Extract the [X, Y] coordinate from the center of the cell holding the provided text.  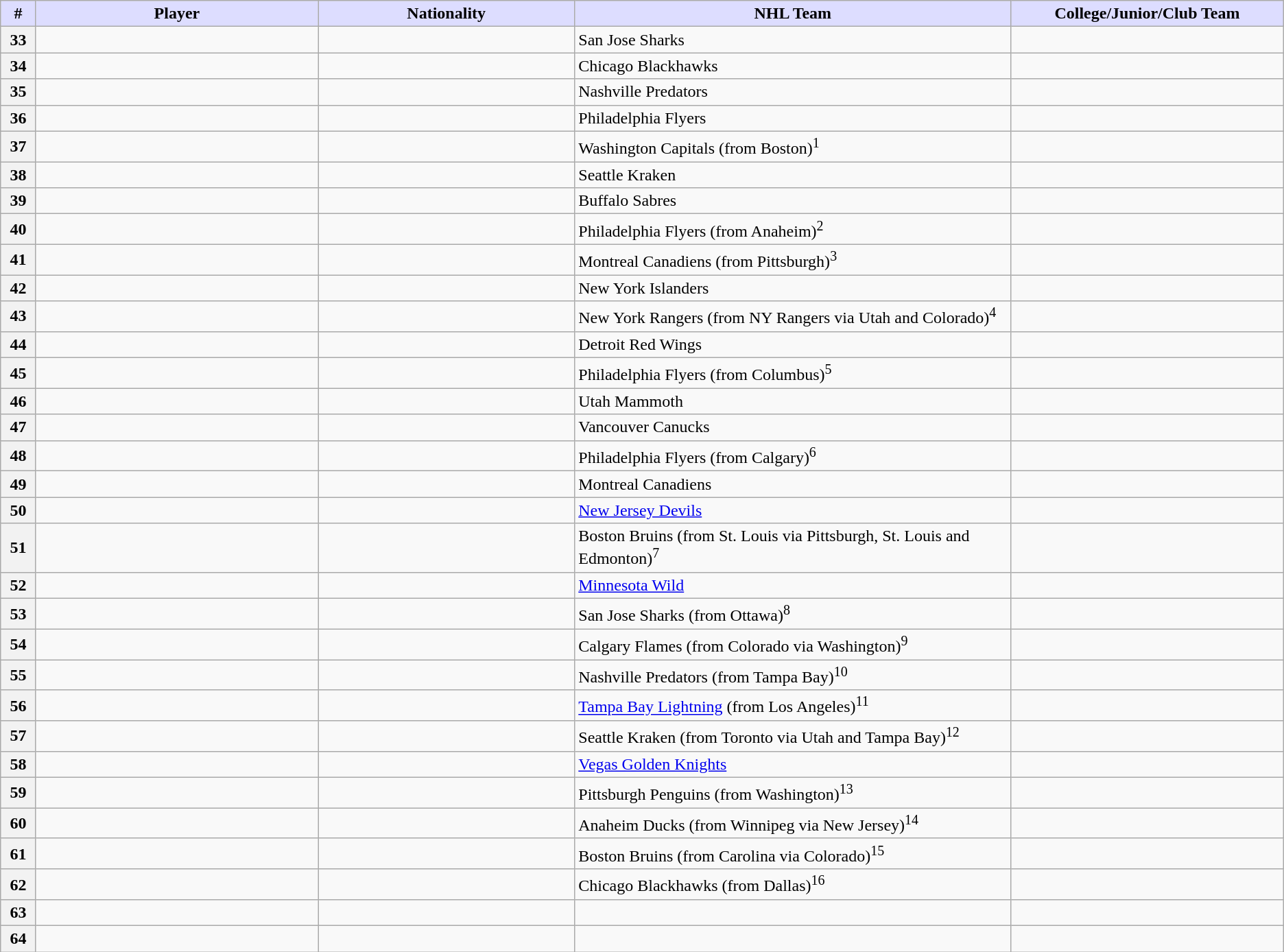
Boston Bruins (from Carolina via Colorado)15 [793, 853]
50 [18, 510]
61 [18, 853]
58 [18, 764]
64 [18, 939]
45 [18, 373]
Nationality [447, 14]
Philadelphia Flyers (from Columbus)5 [793, 373]
55 [18, 675]
Montreal Canadiens (from Pittsburgh)3 [793, 259]
63 [18, 913]
Chicago Blackhawks (from Dallas)16 [793, 885]
Seattle Kraken [793, 175]
33 [18, 40]
New York Islanders [793, 288]
Pittsburgh Penguins (from Washington)13 [793, 793]
59 [18, 793]
# [18, 14]
Tampa Bay Lightning (from Los Angeles)11 [793, 705]
47 [18, 427]
39 [18, 201]
Chicago Blackhawks [793, 66]
41 [18, 259]
54 [18, 645]
Seattle Kraken (from Toronto via Utah and Tampa Bay)12 [793, 737]
Boston Bruins (from St. Louis via Pittsburgh, St. Louis and Edmonton)7 [793, 548]
New Jersey Devils [793, 510]
Philadelphia Flyers (from Anaheim)2 [793, 229]
44 [18, 344]
38 [18, 175]
NHL Team [793, 14]
52 [18, 585]
Anaheim Ducks (from Winnipeg via New Jersey)14 [793, 823]
56 [18, 705]
37 [18, 147]
57 [18, 737]
College/Junior/Club Team [1148, 14]
43 [18, 317]
New York Rangers (from NY Rangers via Utah and Colorado)4 [793, 317]
Vegas Golden Knights [793, 764]
46 [18, 401]
62 [18, 885]
51 [18, 548]
48 [18, 455]
Nashville Predators (from Tampa Bay)10 [793, 675]
49 [18, 484]
Montreal Canadiens [793, 484]
53 [18, 615]
Nashville Predators [793, 92]
Player [177, 14]
Philadelphia Flyers [793, 118]
San Jose Sharks (from Ottawa)8 [793, 615]
Detroit Red Wings [793, 344]
40 [18, 229]
San Jose Sharks [793, 40]
34 [18, 66]
Minnesota Wild [793, 585]
Utah Mammoth [793, 401]
Buffalo Sabres [793, 201]
Washington Capitals (from Boston)1 [793, 147]
Vancouver Canucks [793, 427]
42 [18, 288]
Philadelphia Flyers (from Calgary)6 [793, 455]
Calgary Flames (from Colorado via Washington)9 [793, 645]
35 [18, 92]
60 [18, 823]
36 [18, 118]
